Pinpoint the cell where the given text exists, returning its [x, y] midpoint coordinate. 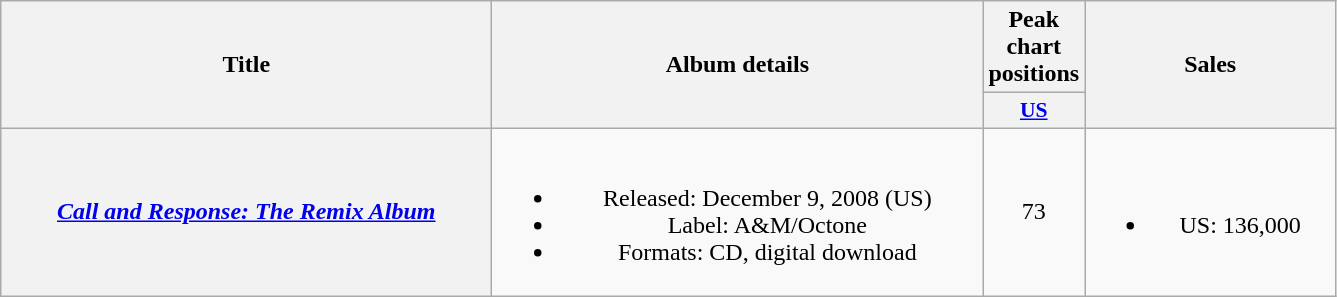
Album details [738, 65]
Peakchartpositions [1034, 47]
Sales [1210, 65]
Call and Response: The Remix Album [246, 212]
Title [246, 65]
US [1034, 111]
73 [1034, 212]
Released: December 9, 2008 (US)Label: A&M/OctoneFormats: CD, digital download [738, 212]
US: 136,000 [1210, 212]
